Extract the [x, y] coordinate from the center of the cell holding the provided text.  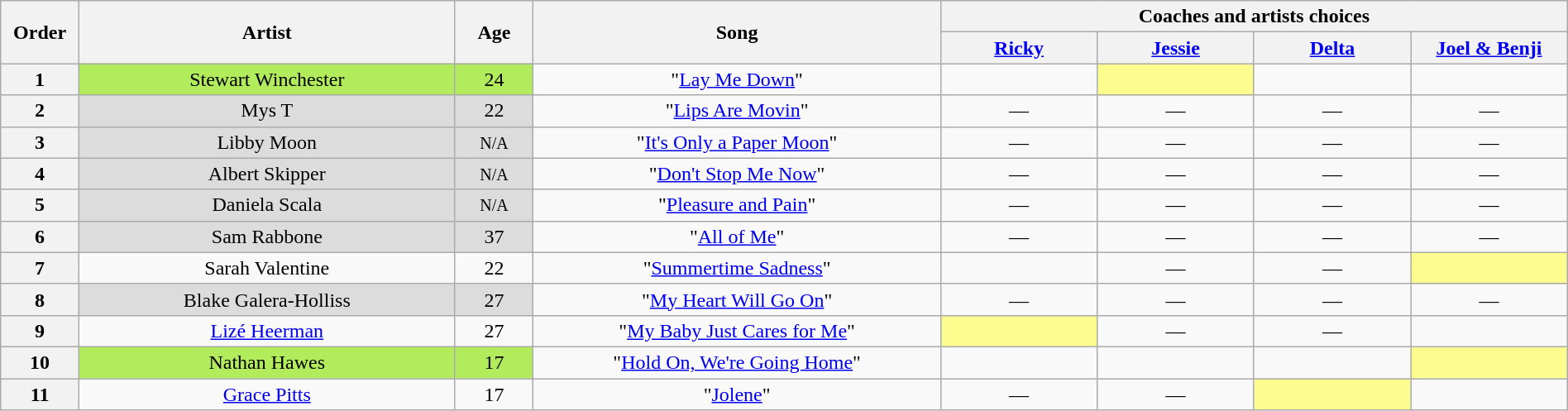
Delta [1331, 48]
Joel & Benji [1489, 48]
Jessie [1176, 48]
Order [40, 32]
Coaches and artists choices [1254, 17]
"Hold On, We're Going Home" [738, 362]
"My Heart Will Go On" [738, 299]
11 [40, 394]
Daniela Scala [266, 205]
7 [40, 268]
1 [40, 79]
37 [495, 237]
Libby Moon [266, 142]
8 [40, 299]
24 [495, 79]
Artist [266, 32]
6 [40, 237]
10 [40, 362]
Ricky [1019, 48]
9 [40, 331]
"It's Only a Paper Moon" [738, 142]
4 [40, 174]
5 [40, 205]
Albert Skipper [266, 174]
"All of Me" [738, 237]
"My Baby Just Cares for Me" [738, 331]
2 [40, 111]
"Lips Are Movin" [738, 111]
Grace Pitts [266, 394]
Nathan Hawes [266, 362]
"Jolene" [738, 394]
Song [738, 32]
Sam Rabbone [266, 237]
Sarah Valentine [266, 268]
"Summertime Sadness" [738, 268]
Age [495, 32]
3 [40, 142]
Blake Galera-Holliss [266, 299]
"Don't Stop Me Now" [738, 174]
"Pleasure and Pain" [738, 205]
Mys T [266, 111]
Lizé Heerman [266, 331]
Stewart Winchester [266, 79]
"Lay Me Down" [738, 79]
